Search for the cell housing the specified text and yield its (x, y) center coordinate. 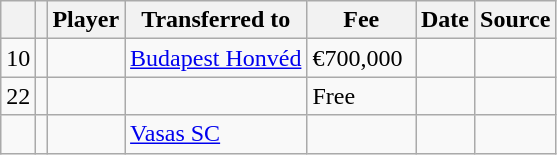
Budapest Honvéd (216, 58)
10 (18, 58)
Fee (362, 20)
€700,000 (362, 58)
Date (446, 20)
Source (516, 20)
Transferred to (216, 20)
22 (18, 96)
Player (86, 20)
Free (362, 96)
Vasas SC (216, 134)
